Extract the (x, y) coordinate from the center of the cell holding the provided text.  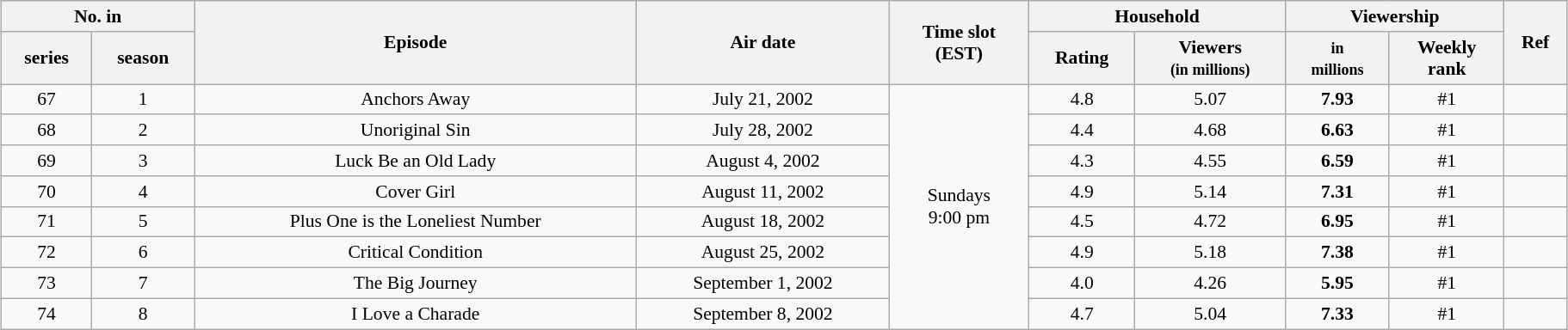
The Big Journey (416, 284)
4.7 (1083, 314)
4.3 (1083, 161)
1 (143, 100)
September 8, 2002 (763, 314)
71 (46, 222)
season (143, 58)
6.59 (1337, 161)
5.95 (1337, 284)
Viewers(in millions) (1210, 58)
Critical Condition (416, 253)
Plus One is the Loneliest Number (416, 222)
68 (46, 131)
74 (46, 314)
August 25, 2002 (763, 253)
series (46, 58)
Rating (1083, 58)
6.63 (1337, 131)
Ref (1535, 43)
inmillions (1337, 58)
Unoriginal Sin (416, 131)
67 (46, 100)
Air date (763, 43)
Viewership (1394, 16)
Household (1157, 16)
5 (143, 222)
4 (143, 192)
August 18, 2002 (763, 222)
Luck Be an Old Lady (416, 161)
No. in (98, 16)
August 4, 2002 (763, 161)
July 21, 2002 (763, 100)
Weeklyrank (1447, 58)
7.93 (1337, 100)
4.55 (1210, 161)
4.4 (1083, 131)
Episode (416, 43)
7 (143, 284)
70 (46, 192)
5.04 (1210, 314)
8 (143, 314)
5.07 (1210, 100)
I Love a Charade (416, 314)
4.68 (1210, 131)
6 (143, 253)
7.31 (1337, 192)
August 11, 2002 (763, 192)
Sundays 9:00 pm (959, 206)
2 (143, 131)
4.8 (1083, 100)
September 1, 2002 (763, 284)
72 (46, 253)
7.38 (1337, 253)
July 28, 2002 (763, 131)
4.0 (1083, 284)
4.5 (1083, 222)
5.14 (1210, 192)
3 (143, 161)
Anchors Away (416, 100)
73 (46, 284)
4.26 (1210, 284)
5.18 (1210, 253)
Cover Girl (416, 192)
Time slot(EST) (959, 43)
6.95 (1337, 222)
7.33 (1337, 314)
4.72 (1210, 222)
69 (46, 161)
